Capture the cell that displays the provided text and extract its [x, y] central coordinate. 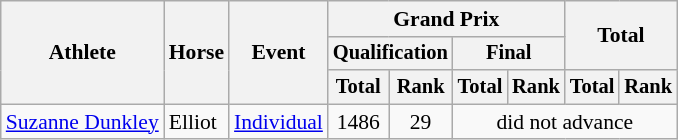
1486 [358, 122]
Athlete [82, 52]
Elliot [196, 122]
did not advance [565, 122]
Suzanne Dunkley [82, 122]
Individual [278, 122]
Event [278, 52]
Final [509, 54]
29 [421, 122]
Qualification [390, 54]
Grand Prix [446, 19]
Horse [196, 52]
